Find where the given text appears and provide that cell's center as [x, y] coordinate. 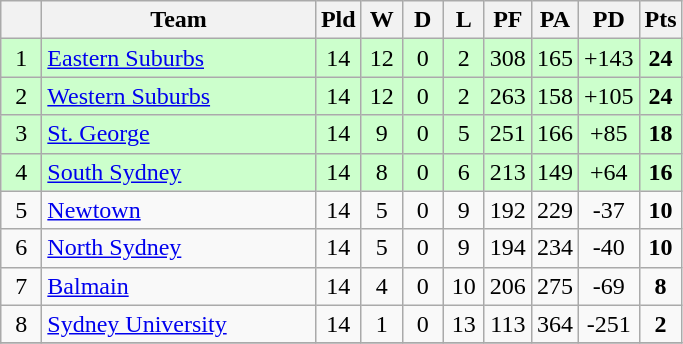
308 [508, 58]
+64 [608, 172]
Sydney University [179, 324]
L [464, 20]
263 [508, 96]
North Sydney [179, 248]
W [382, 20]
13 [464, 324]
229 [554, 210]
Team [179, 20]
158 [554, 96]
-69 [608, 286]
213 [508, 172]
PD [608, 20]
251 [508, 134]
165 [554, 58]
D [422, 20]
113 [508, 324]
Newtown [179, 210]
-37 [608, 210]
Eastern Suburbs [179, 58]
+143 [608, 58]
149 [554, 172]
Balmain [179, 286]
192 [508, 210]
South Sydney [179, 172]
-40 [608, 248]
-251 [608, 324]
Pts [660, 20]
3 [22, 134]
Pld [338, 20]
Western Suburbs [179, 96]
16 [660, 172]
275 [554, 286]
206 [508, 286]
+85 [608, 134]
7 [22, 286]
166 [554, 134]
St. George [179, 134]
18 [660, 134]
+105 [608, 96]
234 [554, 248]
PA [554, 20]
PF [508, 20]
194 [508, 248]
364 [554, 324]
